Detect which cell encompasses the target text, then output its [x, y] center coordinate. 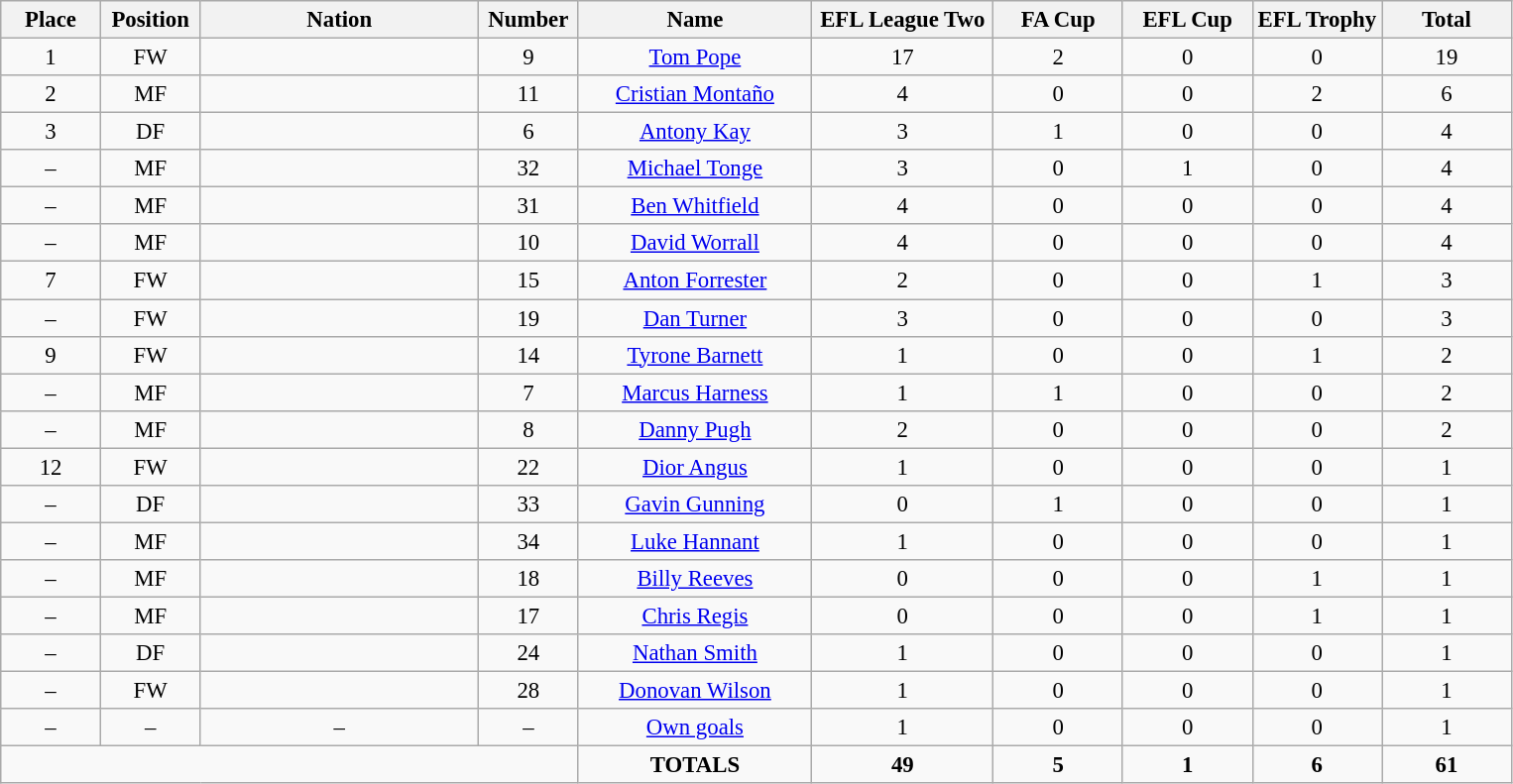
EFL Trophy [1317, 20]
Gavin Gunning [695, 504]
Anton Forrester [695, 280]
10 [529, 243]
Number [529, 20]
33 [529, 504]
31 [529, 206]
Michael Tonge [695, 168]
32 [529, 168]
8 [529, 429]
Donovan Wilson [695, 691]
Own goals [695, 728]
Total [1448, 20]
Ben Whitfield [695, 206]
David Worrall [695, 243]
Tom Pope [695, 57]
EFL League Two [902, 20]
Place [52, 20]
Chris Regis [695, 616]
Nathan Smith [695, 653]
Position [151, 20]
5 [1059, 765]
Dior Angus [695, 467]
Dan Turner [695, 318]
14 [529, 355]
22 [529, 467]
18 [529, 579]
34 [529, 541]
Cristian Montaño [695, 94]
Antony Kay [695, 132]
28 [529, 691]
49 [902, 765]
Tyrone Barnett [695, 355]
11 [529, 94]
Luke Hannant [695, 541]
12 [52, 467]
FA Cup [1059, 20]
Nation [339, 20]
Danny Pugh [695, 429]
Marcus Harness [695, 392]
15 [529, 280]
EFL Cup [1188, 20]
24 [529, 653]
Billy Reeves [695, 579]
TOTALS [695, 765]
Name [695, 20]
61 [1448, 765]
